Identify which cell holds the provided text, then report its [x, y] central coordinate. 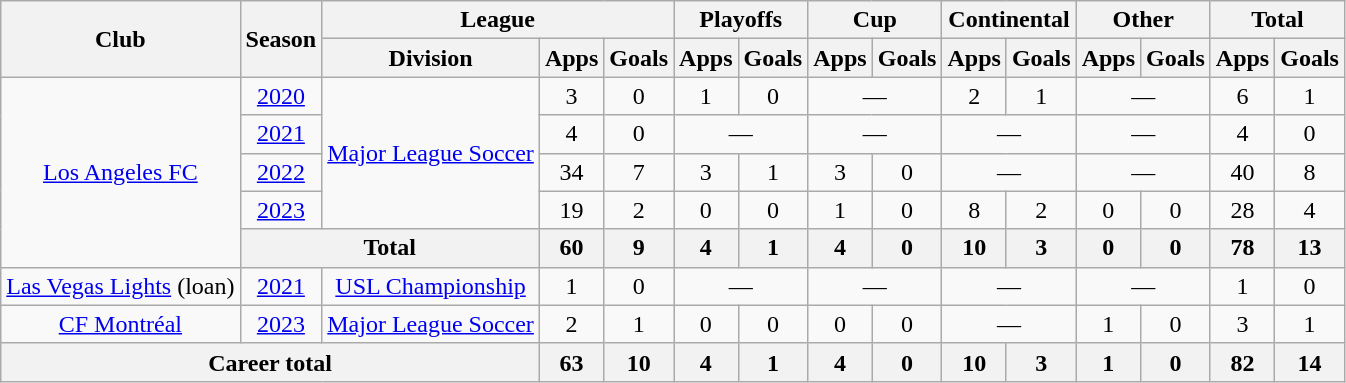
28 [1242, 210]
2020 [281, 96]
USL Championship [431, 286]
7 [639, 172]
82 [1242, 362]
78 [1242, 248]
Cup [875, 20]
13 [1310, 248]
2022 [281, 172]
League [498, 20]
34 [571, 172]
6 [1242, 96]
Career total [270, 362]
14 [1310, 362]
CF Montréal [120, 324]
9 [639, 248]
Los Angeles FC [120, 172]
Club [120, 39]
Division [431, 58]
19 [571, 210]
Continental [1009, 20]
60 [571, 248]
Playoffs [741, 20]
Las Vegas Lights (loan) [120, 286]
63 [571, 362]
Season [281, 39]
Other [1143, 20]
40 [1242, 172]
